Extract the [x, y] coordinate from the center of the cell holding the provided text.  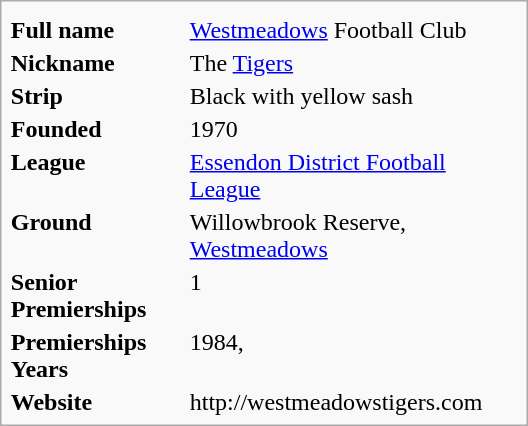
Full name [97, 30]
Westmeadows Football Club [353, 30]
Ground [97, 236]
Black with yellow sash [353, 96]
Essendon District Football League [353, 176]
League [97, 176]
http://westmeadowstigers.com [353, 402]
Premierships Years [97, 356]
The Tigers [353, 63]
Founded [97, 129]
Nickname [97, 63]
1970 [353, 129]
Senior Premierships [97, 296]
Website [97, 402]
Strip [97, 96]
1984, [353, 356]
1 [353, 296]
Willowbrook Reserve, Westmeadows [353, 236]
